For the text-containing cell, return its midpoint in (x, y) coordinate format. 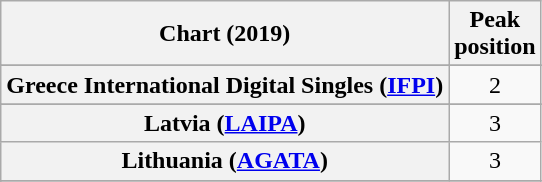
Greece International Digital Singles (IFPI) (225, 85)
Lithuania (AGATA) (225, 161)
Latvia (LAIPA) (225, 123)
Chart (2019) (225, 34)
Peakposition (495, 34)
2 (495, 85)
